Find where the given text appears and provide that cell's center as (x, y) coordinate. 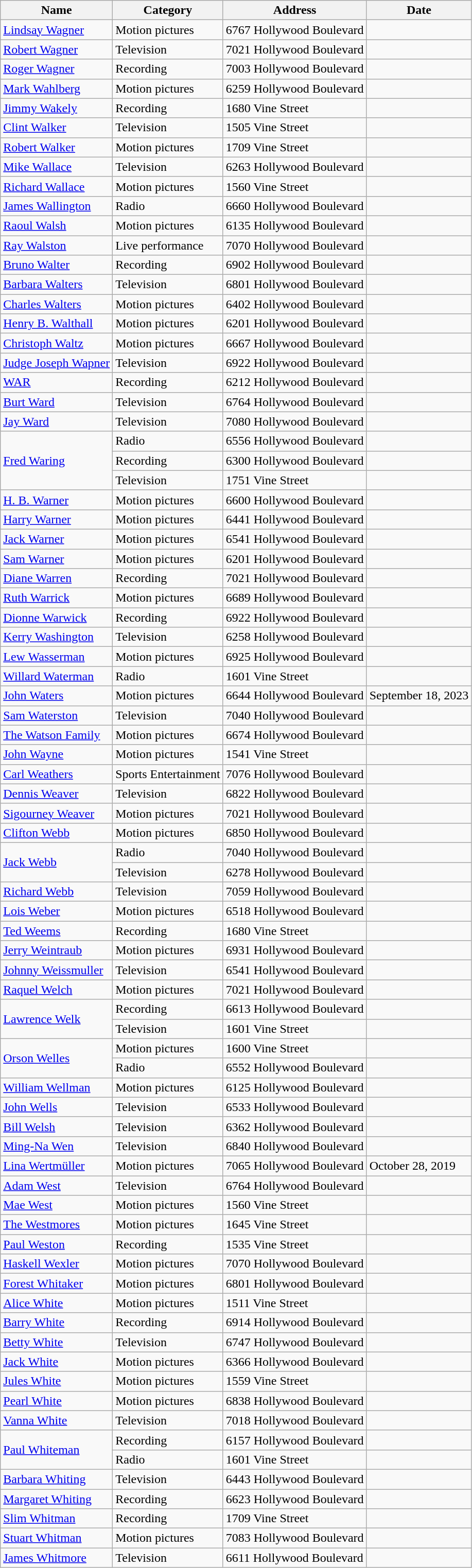
Paul Whiteman (57, 1450)
Barbara Whiting (57, 1479)
6552 Hollywood Boulevard (294, 1068)
7003 Hollywood Boulevard (294, 69)
Johnny Weissmuller (57, 970)
Diane Warren (57, 578)
6258 Hollywood Boulevard (294, 637)
6689 Hollywood Boulevard (294, 598)
6263 Hollywood Boulevard (294, 167)
Slim Whitman (57, 1519)
Ruth Warrick (57, 598)
6644 Hollywood Boulevard (294, 696)
Raoul Walsh (57, 225)
Jack Warner (57, 539)
October 28, 2019 (419, 1166)
Jules White (57, 1381)
Mark Wahlberg (57, 89)
Adam West (57, 1185)
6300 Hollywood Boulevard (294, 461)
September 18, 2023 (419, 696)
Harry Warner (57, 519)
The Westmores (57, 1225)
H. B. Warner (57, 500)
6125 Hollywood Boulevard (294, 1087)
6850 Hollywood Boulevard (294, 833)
Barry White (57, 1323)
1541 Vine Street (294, 754)
John Wells (57, 1107)
Paul Weston (57, 1244)
Lina Wertmüller (57, 1166)
6556 Hollywood Boulevard (294, 441)
Fred Waring (57, 461)
6443 Hollywood Boulevard (294, 1479)
Dionne Warwick (57, 618)
Address (294, 10)
Betty White (57, 1342)
1645 Vine Street (294, 1225)
6533 Hollywood Boulevard (294, 1107)
Kerry Washington (57, 637)
WAR (57, 382)
Sam Warner (57, 558)
Live performance (168, 245)
Bruno Walter (57, 265)
Willard Waterman (57, 676)
Sigourney Weaver (57, 813)
James Wallington (57, 206)
Name (57, 10)
6822 Hollywood Boulevard (294, 794)
6838 Hollywood Boulevard (294, 1401)
Ted Weems (57, 931)
Jimmy Wakely (57, 108)
Lois Weber (57, 911)
6667 Hollywood Boulevard (294, 343)
Jerry Weintraub (57, 950)
6600 Hollywood Boulevard (294, 500)
7059 Hollywood Boulevard (294, 892)
Charles Walters (57, 304)
6674 Hollywood Boulevard (294, 735)
6278 Hollywood Boulevard (294, 872)
Jay Ward (57, 421)
James Whitmore (57, 1558)
Christoph Waltz (57, 343)
7083 Hollywood Boulevard (294, 1538)
Judge Joseph Wapner (57, 363)
Henry B. Walthall (57, 324)
6135 Hollywood Boulevard (294, 225)
Dennis Weaver (57, 794)
Margaret Whiting (57, 1499)
Ming-Na Wen (57, 1146)
Mae West (57, 1205)
6925 Hollywood Boulevard (294, 657)
The Watson Family (57, 735)
6362 Hollywood Boulevard (294, 1126)
Sam Waterston (57, 715)
Clint Walker (57, 128)
1751 Vine Street (294, 480)
Orson Welles (57, 1058)
Roger Wagner (57, 69)
Robert Wagner (57, 49)
William Wellman (57, 1087)
1511 Vine Street (294, 1303)
Robert Walker (57, 147)
7076 Hollywood Boulevard (294, 774)
Ray Walston (57, 245)
7065 Hollywood Boulevard (294, 1166)
Pearl White (57, 1401)
6613 Hollywood Boulevard (294, 1009)
Stuart Whitman (57, 1538)
6157 Hollywood Boulevard (294, 1440)
6259 Hollywood Boulevard (294, 89)
Date (419, 10)
Alice White (57, 1303)
6767 Hollywood Boulevard (294, 30)
Bill Welsh (57, 1126)
Burt Ward (57, 402)
Carl Weathers (57, 774)
6212 Hollywood Boulevard (294, 382)
6366 Hollywood Boulevard (294, 1362)
Vanna White (57, 1420)
Barbara Walters (57, 285)
6660 Hollywood Boulevard (294, 206)
1600 Vine Street (294, 1048)
6902 Hollywood Boulevard (294, 265)
Richard Webb (57, 892)
John Wayne (57, 754)
Jack Webb (57, 862)
Lawrence Welk (57, 1019)
Forest Whitaker (57, 1283)
1559 Vine Street (294, 1381)
Raquel Welch (57, 990)
Category (168, 10)
6623 Hollywood Boulevard (294, 1499)
6518 Hollywood Boulevard (294, 911)
6914 Hollywood Boulevard (294, 1323)
Lindsay Wagner (57, 30)
John Waters (57, 696)
Lew Wasserman (57, 657)
Jack White (57, 1362)
6840 Hollywood Boulevard (294, 1146)
6402 Hollywood Boulevard (294, 304)
1535 Vine Street (294, 1244)
Clifton Webb (57, 833)
7018 Hollywood Boulevard (294, 1420)
Sports Entertainment (168, 774)
6441 Hollywood Boulevard (294, 519)
1505 Vine Street (294, 128)
6611 Hollywood Boulevard (294, 1558)
Haskell Wexler (57, 1264)
Richard Wallace (57, 186)
Mike Wallace (57, 167)
7080 Hollywood Boulevard (294, 421)
6931 Hollywood Boulevard (294, 950)
6747 Hollywood Boulevard (294, 1342)
